Provide the [X, Y] coordinate of the cell's center where the given text is located.  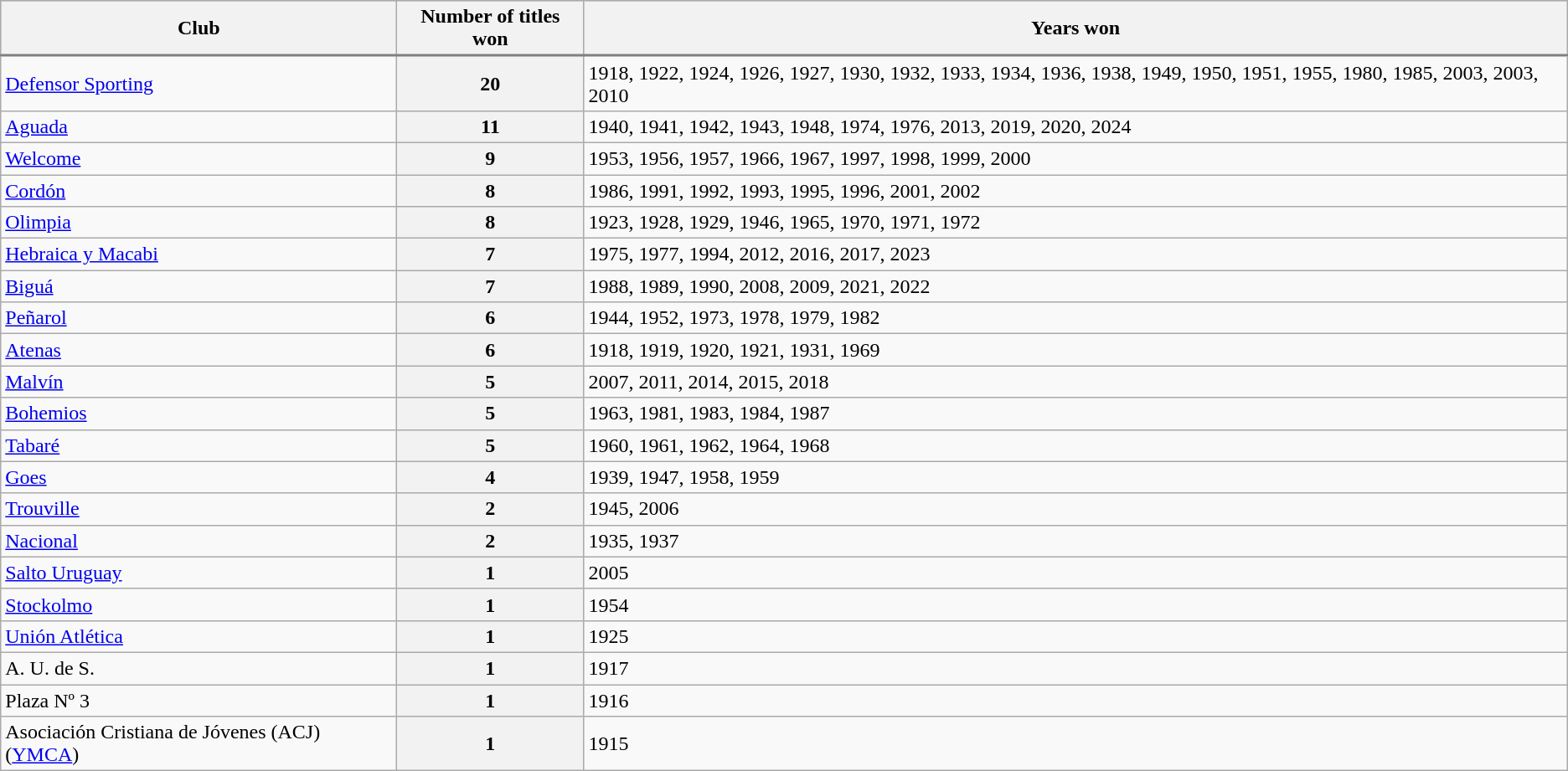
A. U. de S. [199, 668]
Biguá [199, 286]
Asociación Cristiana de Jóvenes (ACJ) (YMCA) [199, 743]
Goes [199, 477]
1986, 1991, 1992, 1993, 1995, 1996, 2001, 2002 [1075, 190]
1935, 1937 [1075, 541]
Atenas [199, 350]
4 [491, 477]
2007, 2011, 2014, 2015, 2018 [1075, 382]
1940, 1941, 1942, 1943, 1948, 1974, 1976, 2013, 2019, 2020, 2024 [1075, 126]
Trouville [199, 509]
1917 [1075, 668]
1918, 1919, 1920, 1921, 1931, 1969 [1075, 350]
Nacional [199, 541]
Club [199, 28]
Hebraica y Macabi [199, 254]
1925 [1075, 636]
1915 [1075, 743]
Number of titles won [491, 28]
2005 [1075, 573]
1923, 1928, 1929, 1946, 1965, 1970, 1971, 1972 [1075, 223]
1963, 1981, 1983, 1984, 1987 [1075, 414]
Unión Atlética [199, 636]
11 [491, 126]
1916 [1075, 701]
9 [491, 158]
1945, 2006 [1075, 509]
1953, 1956, 1957, 1966, 1967, 1997, 1998, 1999, 2000 [1075, 158]
Welcome [199, 158]
Years won [1075, 28]
1939, 1947, 1958, 1959 [1075, 477]
1960, 1961, 1962, 1964, 1968 [1075, 445]
Plaza Nº 3 [199, 701]
1918, 1922, 1924, 1926, 1927, 1930, 1932, 1933, 1934, 1936, 1938, 1949, 1950, 1951, 1955, 1980, 1985, 2003, 2003, 2010 [1075, 84]
Bohemios [199, 414]
1954 [1075, 604]
Aguada [199, 126]
1988, 1989, 1990, 2008, 2009, 2021, 2022 [1075, 286]
Stockolmo [199, 604]
Salto Uruguay [199, 573]
Cordón [199, 190]
Peñarol [199, 318]
1975, 1977, 1994, 2012, 2016, 2017, 2023 [1075, 254]
Tabaré [199, 445]
1944, 1952, 1973, 1978, 1979, 1982 [1075, 318]
Olimpia [199, 223]
20 [491, 84]
Defensor Sporting [199, 84]
Malvín [199, 382]
